Capture the cell that displays the provided text and extract its [X, Y] central coordinate. 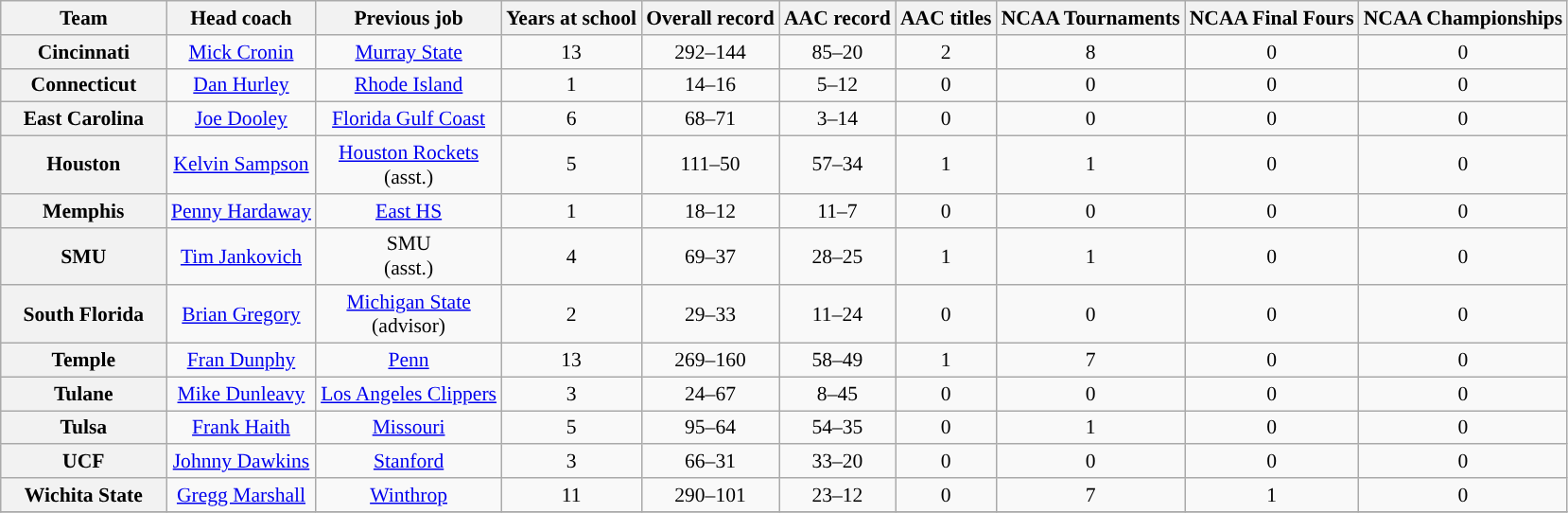
58–49 [838, 361]
Memphis [83, 211]
Gregg Marshall [241, 495]
11–7 [838, 211]
11–24 [838, 314]
NCAA Tournaments [1091, 18]
NCAA Championships [1464, 18]
95–64 [710, 428]
18–12 [710, 211]
Murray State [409, 52]
Tulane [83, 394]
Dan Hurley [241, 85]
Stanford [409, 462]
Johnny Dawkins [241, 462]
66–31 [710, 462]
11 [571, 495]
8–45 [838, 394]
Overall record [710, 18]
6 [571, 119]
33–20 [838, 462]
Michigan State(advisor) [409, 314]
SMU(asst.) [409, 256]
Years at school [571, 18]
Tulsa [83, 428]
Joe Dooley [241, 119]
8 [1091, 52]
28–25 [838, 256]
AAC record [838, 18]
269–160 [710, 361]
69–37 [710, 256]
Houston [83, 165]
Penny Hardaway [241, 211]
Rhode Island [409, 85]
Kelvin Sampson [241, 165]
23–12 [838, 495]
Missouri [409, 428]
68–71 [710, 119]
East HS [409, 211]
Brian Gregory [241, 314]
Tim Jankovich [241, 256]
Temple [83, 361]
24–67 [710, 394]
Team [83, 18]
Houston Rockets(asst.) [409, 165]
Connecticut [83, 85]
SMU [83, 256]
54–35 [838, 428]
Mike Dunleavy [241, 394]
UCF [83, 462]
Head coach [241, 18]
85–20 [838, 52]
111–50 [710, 165]
5–12 [838, 85]
Florida Gulf Coast [409, 119]
292–144 [710, 52]
South Florida [83, 314]
290–101 [710, 495]
Winthrop [409, 495]
Previous job [409, 18]
AAC titles [946, 18]
Frank Haith [241, 428]
29–33 [710, 314]
Fran Dunphy [241, 361]
Penn [409, 361]
East Carolina [83, 119]
Mick Cronin [241, 52]
Cincinnati [83, 52]
Wichita State [83, 495]
Los Angeles Clippers [409, 394]
3–14 [838, 119]
NCAA Final Fours [1272, 18]
14–16 [710, 85]
4 [571, 256]
57–34 [838, 165]
